Identify which cell holds the provided text, then report its (X, Y) central coordinate. 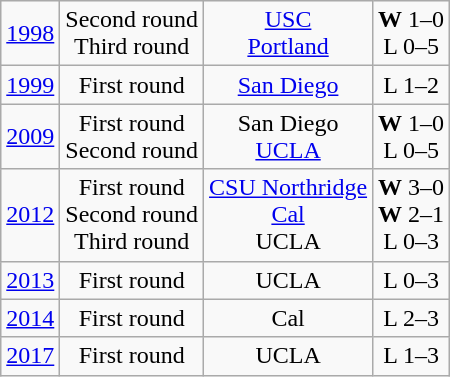
L 0–3 (412, 280)
L 1–3 (412, 356)
1998 (30, 34)
2009 (30, 136)
1999 (30, 85)
W 3–0W 2–1L 0–3 (412, 215)
2013 (30, 280)
First roundSecond roundThird round (132, 215)
USCPortland (288, 34)
Cal (288, 318)
L 2–3 (412, 318)
San Diego (288, 85)
2012 (30, 215)
CSU NorthridgeCalUCLA (288, 215)
First roundSecond round (132, 136)
2017 (30, 356)
Second roundThird round (132, 34)
San DiegoUCLA (288, 136)
L 1–2 (412, 85)
2014 (30, 318)
